Output the (x, y) coordinate of the center of the cell containing the given text.  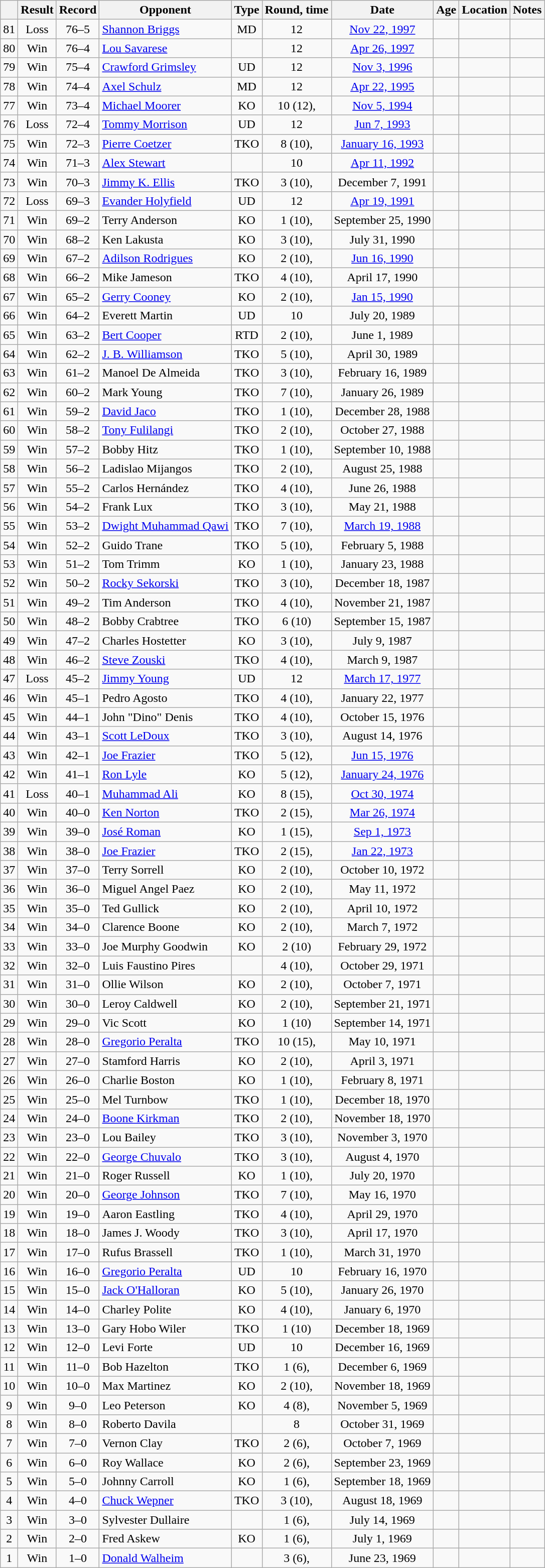
Lou Savarese (166, 48)
67 (9, 297)
May 21, 1988 (382, 507)
April 10, 1972 (382, 908)
May 10, 1971 (382, 1042)
6–0 (78, 1463)
19 (9, 1214)
69–2 (78, 220)
Pedro Agosto (166, 698)
45–1 (78, 698)
51–2 (78, 564)
32 (9, 966)
Alex Stewart (166, 163)
June 1, 1989 (382, 335)
Jan 15, 1990 (382, 297)
Miguel Angel Paez (166, 889)
38–0 (78, 851)
July 20, 1989 (382, 316)
37 (9, 870)
October 29, 1971 (382, 966)
48 (9, 660)
59–2 (78, 411)
February 16, 1989 (382, 373)
July 9, 1987 (382, 641)
34 (9, 927)
26 (9, 1080)
58 (9, 468)
July 31, 1990 (382, 239)
22–0 (78, 1156)
December 6, 1969 (382, 1367)
Aaron Eastling (166, 1214)
Sylvester Dullaire (166, 1520)
32–0 (78, 966)
Notes (527, 10)
3 (6), (297, 1558)
Round, time (297, 10)
8 (10), (297, 144)
4 (8), (297, 1405)
July 14, 1969 (382, 1520)
Michael Moorer (166, 105)
Charley Polite (166, 1309)
Apr 11, 1992 (382, 163)
44 (9, 736)
40–1 (78, 793)
29 (9, 1023)
46–2 (78, 660)
76–5 (78, 29)
Mike Jameson (166, 278)
56–2 (78, 468)
61 (9, 411)
68 (9, 278)
13 (9, 1329)
1–0 (78, 1558)
71–3 (78, 163)
Frank Lux (166, 507)
15 (9, 1290)
47–2 (78, 641)
Ron Lyle (166, 774)
71 (9, 220)
Carlos Hernández (166, 488)
59 (9, 449)
70 (9, 239)
March 9, 1987 (382, 660)
36–0 (78, 889)
Mark Young (166, 392)
18–0 (78, 1233)
August 25, 1988 (382, 468)
January 6, 1970 (382, 1309)
23 (9, 1137)
October 15, 1976 (382, 717)
Tony Fulilangi (166, 430)
68–2 (78, 239)
Date (382, 10)
September 15, 1987 (382, 622)
76–4 (78, 48)
51 (9, 602)
Mel Turnbow (166, 1099)
Lou Bailey (166, 1137)
November 3, 1970 (382, 1137)
3–0 (78, 1520)
3 (9, 1520)
70–3 (78, 182)
14–0 (78, 1309)
June 23, 1969 (382, 1558)
Vic Scott (166, 1023)
61–2 (78, 373)
74–4 (78, 86)
Evander Holyfield (166, 201)
Johnny Carroll (166, 1482)
Jun 7, 1993 (382, 125)
July 1, 1969 (382, 1539)
11–0 (78, 1367)
29–0 (78, 1023)
4 (9, 1501)
56 (9, 507)
James J. Woody (166, 1233)
52 (9, 583)
Nov 3, 1996 (382, 67)
35 (9, 908)
81 (9, 29)
March 19, 1988 (382, 526)
October 27, 1988 (382, 430)
April 29, 1970 (382, 1214)
73 (9, 182)
December 18, 1970 (382, 1099)
John "Dino" Denis (166, 717)
Leroy Caldwell (166, 1004)
August 18, 1969 (382, 1501)
69–3 (78, 201)
Dwight Muhammad Qawi (166, 526)
50 (9, 622)
Vernon Clay (166, 1443)
44–1 (78, 717)
December 7, 1991 (382, 182)
Ted Gullick (166, 908)
Donald Walheim (166, 1558)
35–0 (78, 908)
February 5, 1988 (382, 545)
10–0 (78, 1386)
45–2 (78, 679)
October 7, 1969 (382, 1443)
October 7, 1971 (382, 985)
20 (9, 1195)
September 18, 1969 (382, 1482)
June 26, 1988 (382, 488)
Tommy Morrison (166, 125)
50–2 (78, 583)
Ladislao Mijangos (166, 468)
July 20, 1970 (382, 1176)
5 (9, 1482)
16 (9, 1271)
33 (9, 946)
48–2 (78, 622)
Steve Zouski (166, 660)
Scott LeDoux (166, 736)
22 (9, 1156)
Ollie Wilson (166, 985)
28 (9, 1042)
March 7, 1972 (382, 927)
Type (247, 10)
12–0 (78, 1348)
Jimmy K. Ellis (166, 182)
February 8, 1971 (382, 1080)
15–0 (78, 1290)
Bobby Crabtree (166, 622)
78 (9, 86)
November 18, 1969 (382, 1386)
Nov 5, 1994 (382, 105)
Rocky Sekorski (166, 583)
Roberto Davila (166, 1424)
Everett Martin (166, 316)
40–0 (78, 812)
Ken Lakusta (166, 239)
September 21, 1971 (382, 1004)
14 (9, 1309)
18 (9, 1233)
Tim Anderson (166, 602)
José Roman (166, 831)
Apr 26, 1997 (382, 48)
27 (9, 1061)
49–2 (78, 602)
August 14, 1976 (382, 736)
October 31, 1969 (382, 1424)
41–1 (78, 774)
41 (9, 793)
7–0 (78, 1443)
Charles Hostetter (166, 641)
30 (9, 1004)
September 10, 1988 (382, 449)
19–0 (78, 1214)
Terry Anderson (166, 220)
23–0 (78, 1137)
66 (9, 316)
Nov 22, 1997 (382, 29)
57 (9, 488)
42–1 (78, 755)
69 (9, 259)
Crawford Grimsley (166, 67)
1 (9, 1558)
Muhammad Ali (166, 793)
64 (9, 354)
December 28, 1988 (382, 411)
60 (9, 430)
58–2 (78, 430)
75–4 (78, 67)
Fred Askew (166, 1539)
December 16, 1969 (382, 1348)
September 25, 1990 (382, 220)
Rufus Brassell (166, 1252)
Bobby Hitz (166, 449)
24–0 (78, 1118)
8–0 (78, 1424)
January 26, 1989 (382, 392)
October 10, 1972 (382, 870)
Gerry Cooney (166, 297)
Bob Hazelton (166, 1367)
Ken Norton (166, 812)
Roger Russell (166, 1176)
Joe Murphy Goodwin (166, 946)
George Chuvalo (166, 1156)
May 11, 1972 (382, 889)
17–0 (78, 1252)
53 (9, 564)
April 30, 1989 (382, 354)
9–0 (78, 1405)
9 (9, 1405)
RTD (247, 335)
55–2 (78, 488)
79 (9, 67)
Result (37, 10)
20–0 (78, 1195)
6 (9, 1463)
34–0 (78, 927)
Clarence Boone (166, 927)
Jack O'Halloran (166, 1290)
2–0 (78, 1539)
1 (15), (297, 831)
4–0 (78, 1501)
April 3, 1971 (382, 1061)
Charlie Boston (166, 1080)
5–0 (78, 1482)
39–0 (78, 831)
Oct 30, 1974 (382, 793)
26–0 (78, 1080)
September 23, 1969 (382, 1463)
55 (9, 526)
72–3 (78, 144)
2 (9, 1539)
Location (485, 10)
60–2 (78, 392)
40 (9, 812)
April 17, 1990 (382, 278)
25–0 (78, 1099)
Jun 16, 1990 (382, 259)
21 (9, 1176)
42 (9, 774)
George Johnson (166, 1195)
Guido Trane (166, 545)
63–2 (78, 335)
November 5, 1969 (382, 1405)
January 26, 1970 (382, 1290)
February 29, 1972 (382, 946)
52–2 (78, 545)
76 (9, 125)
25 (9, 1099)
Levi Forte (166, 1348)
67–2 (78, 259)
31 (9, 985)
February 16, 1970 (382, 1271)
May 16, 1970 (382, 1195)
8 (15), (297, 793)
November 18, 1970 (382, 1118)
46 (9, 698)
7 (9, 1443)
65 (9, 335)
49 (9, 641)
28–0 (78, 1042)
63 (9, 373)
21–0 (78, 1176)
Record (78, 10)
March 31, 1970 (382, 1252)
March 17, 1977 (382, 679)
Jan 22, 1973 (382, 851)
6 (10) (297, 622)
April 17, 1970 (382, 1233)
13–0 (78, 1329)
65–2 (78, 297)
Jimmy Young (166, 679)
39 (9, 831)
Age (447, 10)
10 (15), (297, 1042)
January 22, 1977 (382, 698)
10 (12), (297, 105)
74 (9, 163)
75 (9, 144)
August 4, 1970 (382, 1156)
December 18, 1987 (382, 583)
62–2 (78, 354)
December 18, 1969 (382, 1329)
Axel Schulz (166, 86)
47 (9, 679)
Apr 22, 1995 (382, 86)
77 (9, 105)
11 (9, 1367)
33–0 (78, 946)
Gary Hobo Wiler (166, 1329)
Apr 19, 1991 (382, 201)
72 (9, 201)
Roy Wallace (166, 1463)
Max Martinez (166, 1386)
30–0 (78, 1004)
16–0 (78, 1271)
Stamford Harris (166, 1061)
January 16, 1993 (382, 144)
43–1 (78, 736)
62 (9, 392)
David Jaco (166, 411)
2 (10) (297, 946)
Pierre Coetzer (166, 144)
Jun 15, 1976 (382, 755)
36 (9, 889)
64–2 (78, 316)
Luis Faustino Pires (166, 966)
72–4 (78, 125)
73–4 (78, 105)
Terry Sorrell (166, 870)
54 (9, 545)
54–2 (78, 507)
Boone Kirkman (166, 1118)
43 (9, 755)
January 24, 1976 (382, 774)
November 21, 1987 (382, 602)
Bert Cooper (166, 335)
38 (9, 851)
45 (9, 717)
Shannon Briggs (166, 29)
57–2 (78, 449)
J. B. Williamson (166, 354)
Chuck Wepner (166, 1501)
September 14, 1971 (382, 1023)
Sep 1, 1973 (382, 831)
Manoel De Almeida (166, 373)
17 (9, 1252)
31–0 (78, 985)
Tom Trimm (166, 564)
Adilson Rodrigues (166, 259)
80 (9, 48)
24 (9, 1118)
Mar 26, 1974 (382, 812)
53–2 (78, 526)
37–0 (78, 870)
Opponent (166, 10)
27–0 (78, 1061)
Leo Peterson (166, 1405)
66–2 (78, 278)
January 23, 1988 (382, 564)
